Return the [X, Y] coordinate for the center point of the cell that contains the specified text.  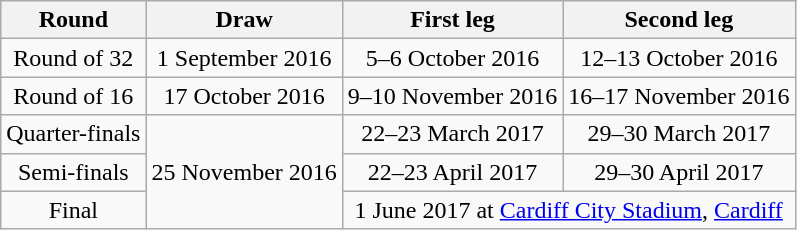
29–30 April 2017 [679, 172]
Second leg [679, 20]
22–23 March 2017 [452, 134]
Semi-finals [74, 172]
1 June 2017 at Cardiff City Stadium, Cardiff [568, 210]
9–10 November 2016 [452, 96]
Quarter-finals [74, 134]
29–30 March 2017 [679, 134]
16–17 November 2016 [679, 96]
Draw [244, 20]
Round of 16 [74, 96]
Round [74, 20]
22–23 April 2017 [452, 172]
25 November 2016 [244, 172]
1 September 2016 [244, 58]
First leg [452, 20]
Final [74, 210]
12–13 October 2016 [679, 58]
5–6 October 2016 [452, 58]
17 October 2016 [244, 96]
Round of 32 [74, 58]
